Provide the [x, y] coordinate of the cell's center where the given text is located.  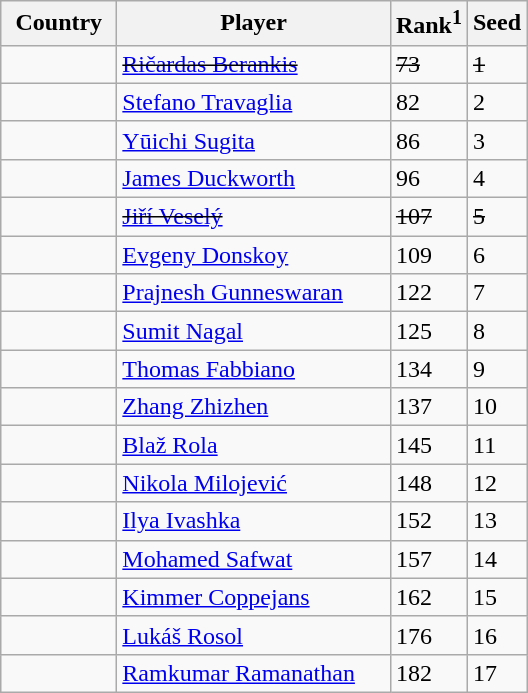
15 [496, 597]
82 [428, 102]
Mohamed Safwat [254, 559]
86 [428, 140]
107 [428, 217]
5 [496, 217]
9 [496, 369]
96 [428, 178]
125 [428, 331]
Blaž Rola [254, 445]
182 [428, 673]
Jiří Veselý [254, 217]
137 [428, 407]
73 [428, 64]
Ilya Ivashka [254, 521]
145 [428, 445]
Ričardas Berankis [254, 64]
Kimmer Coppejans [254, 597]
6 [496, 255]
7 [496, 293]
2 [496, 102]
14 [496, 559]
17 [496, 673]
152 [428, 521]
134 [428, 369]
Sumit Nagal [254, 331]
Nikola Milojević [254, 483]
148 [428, 483]
3 [496, 140]
109 [428, 255]
8 [496, 331]
16 [496, 635]
157 [428, 559]
Lukáš Rosol [254, 635]
13 [496, 521]
Country [59, 24]
176 [428, 635]
Prajnesh Gunneswaran [254, 293]
11 [496, 445]
James Duckworth [254, 178]
122 [428, 293]
Zhang Zhizhen [254, 407]
4 [496, 178]
Ramkumar Ramanathan [254, 673]
Stefano Travaglia [254, 102]
Thomas Fabbiano [254, 369]
10 [496, 407]
Evgeny Donskoy [254, 255]
12 [496, 483]
Player [254, 24]
1 [496, 64]
Seed [496, 24]
162 [428, 597]
Yūichi Sugita [254, 140]
Rank1 [428, 24]
